For the text-containing cell, return its midpoint in [x, y] coordinate format. 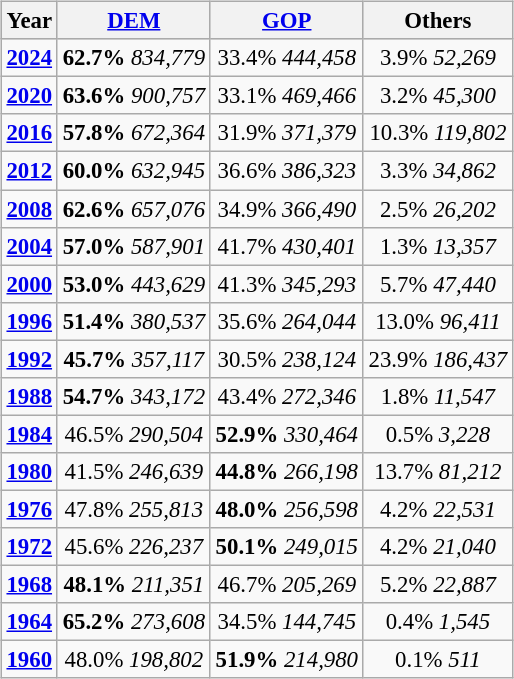
GOP [286, 21]
0.4% 1,545 [438, 622]
46.7% 205,269 [286, 584]
57.0% 587,901 [134, 246]
35.6% 264,044 [286, 321]
34.5% 144,745 [286, 622]
4.2% 21,040 [438, 547]
2024 [29, 58]
0.1% 511 [438, 660]
41.3% 345,293 [286, 284]
48.0% 198,802 [134, 660]
1984 [29, 434]
1980 [29, 472]
2012 [29, 171]
62.7% 834,779 [134, 58]
46.5% 290,504 [134, 434]
1968 [29, 584]
41.5% 246,639 [134, 472]
1.8% 11,547 [438, 396]
2008 [29, 209]
47.8% 255,813 [134, 509]
41.7% 430,401 [286, 246]
5.2% 22,887 [438, 584]
1992 [29, 359]
51.4% 380,537 [134, 321]
57.8% 672,364 [134, 133]
34.9% 366,490 [286, 209]
3.3% 34,862 [438, 171]
1988 [29, 396]
62.6% 657,076 [134, 209]
Others [438, 21]
10.3% 119,802 [438, 133]
48.1% 211,351 [134, 584]
33.4% 444,458 [286, 58]
2004 [29, 246]
1996 [29, 321]
63.6% 900,757 [134, 96]
33.1% 469,466 [286, 96]
51.9% 214,980 [286, 660]
2016 [29, 133]
DEM [134, 21]
23.9% 186,437 [438, 359]
65.2% 273,608 [134, 622]
Year [29, 21]
4.2% 22,531 [438, 509]
2020 [29, 96]
2.5% 26,202 [438, 209]
1972 [29, 547]
1.3% 13,357 [438, 246]
50.1% 249,015 [286, 547]
5.7% 47,440 [438, 284]
13.7% 81,212 [438, 472]
3.9% 52,269 [438, 58]
54.7% 343,172 [134, 396]
52.9% 330,464 [286, 434]
45.7% 357,117 [134, 359]
43.4% 272,346 [286, 396]
45.6% 226,237 [134, 547]
1964 [29, 622]
36.6% 386,323 [286, 171]
44.8% 266,198 [286, 472]
48.0% 256,598 [286, 509]
30.5% 238,124 [286, 359]
3.2% 45,300 [438, 96]
13.0% 96,411 [438, 321]
1976 [29, 509]
31.9% 371,379 [286, 133]
53.0% 443,629 [134, 284]
0.5% 3,228 [438, 434]
2000 [29, 284]
1960 [29, 660]
60.0% 632,945 [134, 171]
